Provide the [X, Y] coordinate of the cell's center where the given text is located.  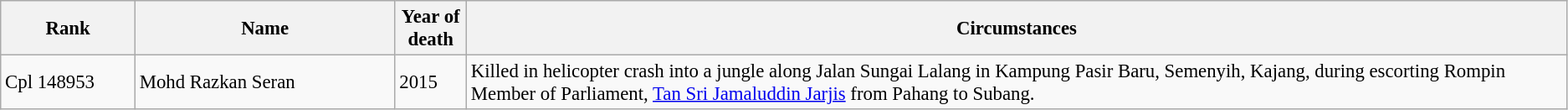
Year of death [431, 29]
Mohd Razkan Seran [264, 82]
Rank [69, 29]
Circumstances [1017, 29]
Name [264, 29]
2015 [431, 82]
Cpl 148953 [69, 82]
